For the text-containing cell, return its midpoint in (x, y) coordinate format. 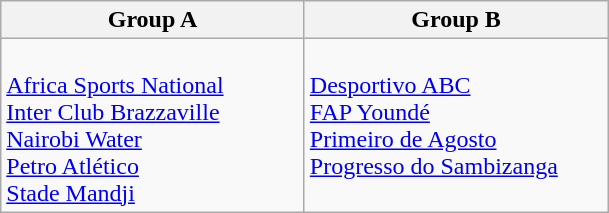
Desportivo ABC FAP Youndé Primeiro de Agosto Progresso do Sambizanga (456, 126)
Africa Sports National Inter Club Brazzaville Nairobi Water Petro Atlético Stade Mandji (153, 126)
Group A (153, 20)
Group B (456, 20)
